Detect which cell encompasses the target text, then output its (X, Y) center coordinate. 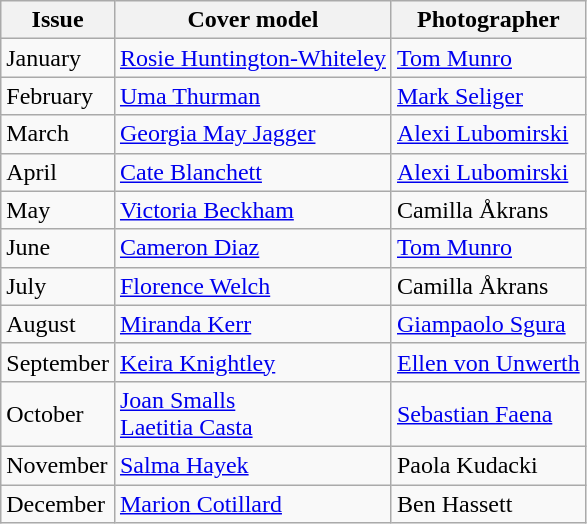
Ben Hassett (488, 503)
August (58, 324)
May (58, 210)
Ellen von Unwerth (488, 362)
January (58, 58)
Florence Welch (252, 286)
Cate Blanchett (252, 172)
April (58, 172)
Paola Kudacki (488, 465)
March (58, 134)
July (58, 286)
September (58, 362)
Georgia May Jagger (252, 134)
Victoria Beckham (252, 210)
Joan SmallsLaetitia Casta (252, 414)
Keira Knightley (252, 362)
Sebastian Faena (488, 414)
Uma Thurman (252, 96)
Mark Seliger (488, 96)
Rosie Huntington-Whiteley (252, 58)
Marion Cotillard (252, 503)
December (58, 503)
Giampaolo Sgura (488, 324)
October (58, 414)
Cover model (252, 20)
February (58, 96)
Miranda Kerr (252, 324)
Cameron Diaz (252, 248)
Issue (58, 20)
Photographer (488, 20)
November (58, 465)
Salma Hayek (252, 465)
June (58, 248)
